Find where the given text appears and provide that cell's center as (X, Y) coordinate. 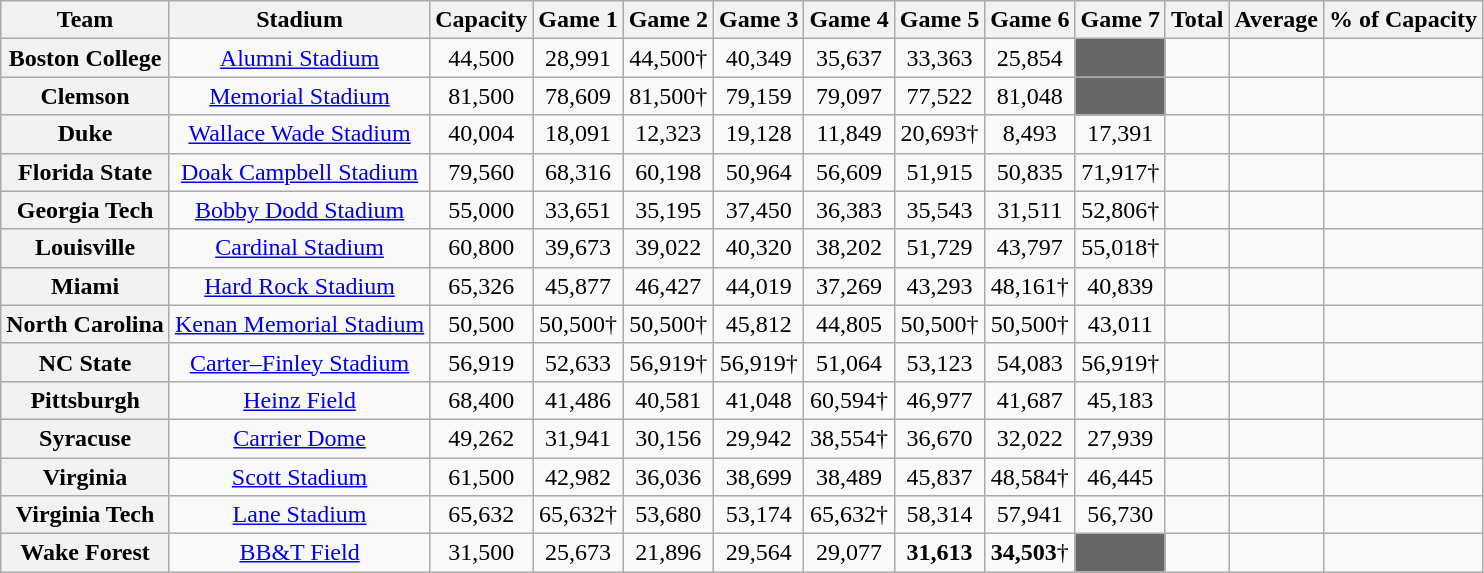
37,450 (759, 210)
45,837 (939, 477)
78,609 (578, 96)
35,543 (939, 210)
Kenan Memorial Stadium (299, 324)
19,128 (759, 134)
41,048 (759, 400)
Total (1197, 20)
Game 2 (668, 20)
Alumni Stadium (299, 58)
46,445 (1120, 477)
Cardinal Stadium (299, 248)
68,316 (578, 172)
27,939 (1120, 438)
79,560 (482, 172)
77,522 (939, 96)
36,383 (849, 210)
25,673 (578, 553)
35,637 (849, 58)
60,800 (482, 248)
38,554† (849, 438)
55,000 (482, 210)
Game 3 (759, 20)
Game 1 (578, 20)
18,091 (578, 134)
29,942 (759, 438)
Average (1276, 20)
11,849 (849, 134)
52,806† (1120, 210)
58,314 (939, 515)
40,581 (668, 400)
44,019 (759, 286)
49,262 (482, 438)
50,964 (759, 172)
Pittsburgh (86, 400)
29,564 (759, 553)
38,202 (849, 248)
Scott Stadium (299, 477)
38,489 (849, 477)
Carrier Dome (299, 438)
43,293 (939, 286)
Florida State (86, 172)
55,018† (1120, 248)
Stadium (299, 20)
Boston College (86, 58)
Georgia Tech (86, 210)
35,195 (668, 210)
40,839 (1120, 286)
30,156 (668, 438)
Miami (86, 286)
40,004 (482, 134)
36,670 (939, 438)
Louisville (86, 248)
45,812 (759, 324)
48,584† (1030, 477)
31,941 (578, 438)
50,835 (1030, 172)
40,320 (759, 248)
Memorial Stadium (299, 96)
29,077 (849, 553)
Game 4 (849, 20)
37,269 (849, 286)
31,500 (482, 553)
Syracuse (86, 438)
32,022 (1030, 438)
68,400 (482, 400)
51,915 (939, 172)
71,917† (1120, 172)
45,877 (578, 286)
Heinz Field (299, 400)
56,730 (1120, 515)
25,854 (1030, 58)
43,011 (1120, 324)
50,500 (482, 324)
17,391 (1120, 134)
NC State (86, 362)
41,486 (578, 400)
33,363 (939, 58)
81,500† (668, 96)
33,651 (578, 210)
51,064 (849, 362)
51,729 (939, 248)
Game 7 (1120, 20)
41,687 (1030, 400)
Wallace Wade Stadium (299, 134)
81,048 (1030, 96)
42,982 (578, 477)
Clemson (86, 96)
45,183 (1120, 400)
40,349 (759, 58)
65,632 (482, 515)
Hard Rock Stadium (299, 286)
38,699 (759, 477)
79,097 (849, 96)
46,427 (668, 286)
43,797 (1030, 248)
52,633 (578, 362)
34,503† (1030, 553)
54,083 (1030, 362)
28,991 (578, 58)
BB&T Field (299, 553)
61,500 (482, 477)
20,693† (939, 134)
Doak Campbell Stadium (299, 172)
53,174 (759, 515)
Capacity (482, 20)
36,036 (668, 477)
31,511 (1030, 210)
Game 6 (1030, 20)
39,022 (668, 248)
% of Capacity (1404, 20)
81,500 (482, 96)
Duke (86, 134)
39,673 (578, 248)
Wake Forest (86, 553)
Virginia Tech (86, 515)
79,159 (759, 96)
8,493 (1030, 134)
56,609 (849, 172)
Team (86, 20)
60,594† (849, 400)
48,161† (1030, 286)
44,500† (668, 58)
56,919 (482, 362)
53,680 (668, 515)
46,977 (939, 400)
44,805 (849, 324)
Carter–Finley Stadium (299, 362)
Lane Stadium (299, 515)
North Carolina (86, 324)
53,123 (939, 362)
44,500 (482, 58)
57,941 (1030, 515)
Bobby Dodd Stadium (299, 210)
21,896 (668, 553)
Virginia (86, 477)
65,326 (482, 286)
60,198 (668, 172)
12,323 (668, 134)
Game 5 (939, 20)
31,613 (939, 553)
